Return the [X, Y] coordinate for the center point of the cell that contains the specified text.  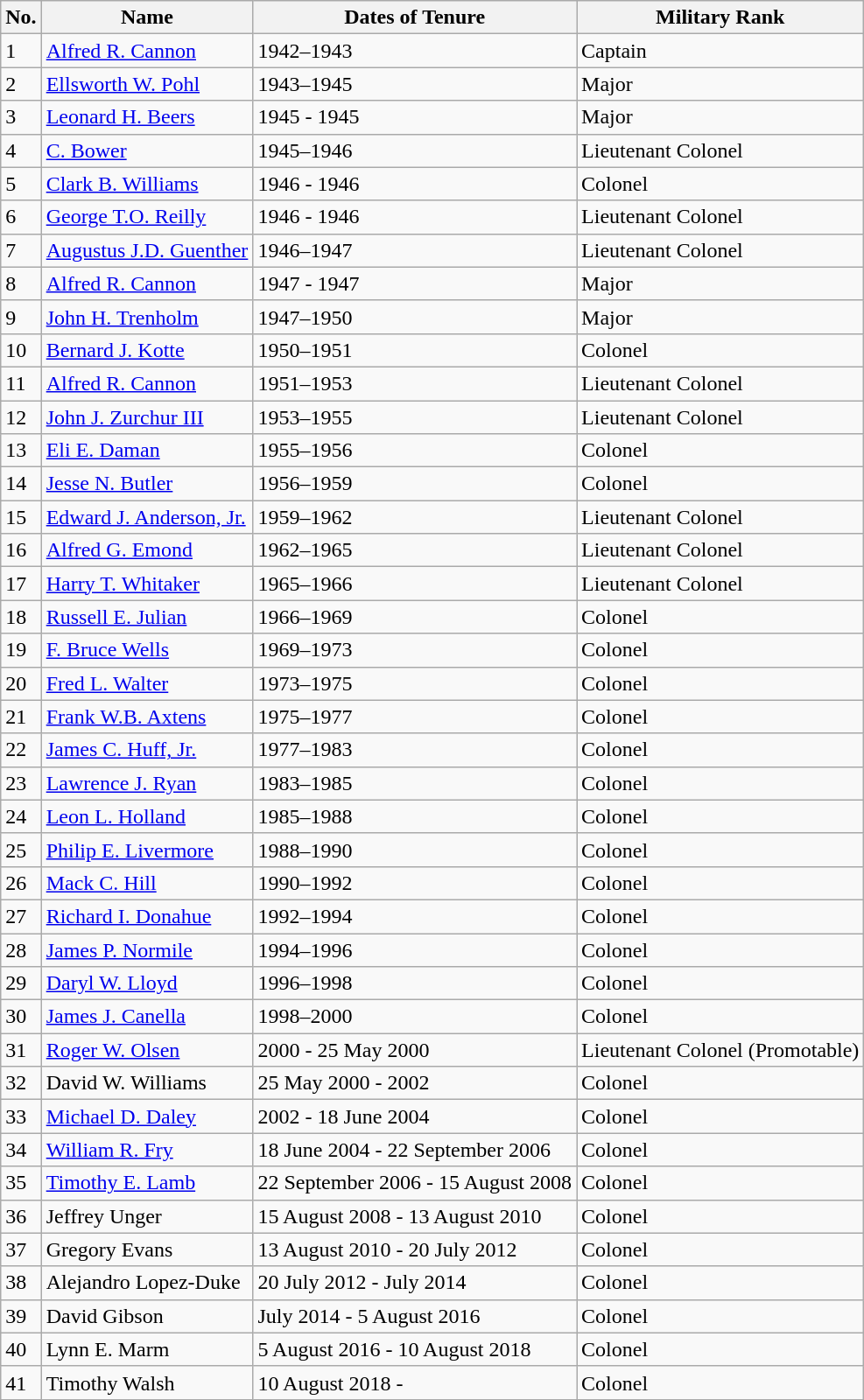
No. [21, 17]
1988–1990 [415, 850]
David W. Williams [147, 1083]
1966–1969 [415, 617]
27 [21, 916]
Clark B. Williams [147, 184]
James P. Normile [147, 949]
Alejandro Lopez-Duke [147, 1283]
30 [21, 1017]
Captain [720, 51]
19 [21, 650]
2000 - 25 May 2000 [415, 1050]
2 [21, 84]
31 [21, 1050]
8 [21, 283]
1946–1947 [415, 250]
23 [21, 783]
Lynn E. Marm [147, 1349]
July 2014 - 5 August 2016 [415, 1316]
18 [21, 617]
Lieutenant Colonel (Promotable) [720, 1050]
1985–1988 [415, 816]
1945–1946 [415, 150]
Gregory Evans [147, 1249]
Philip E. Livermore [147, 850]
Frank W.B. Axtens [147, 717]
1947–1950 [415, 317]
20 [21, 683]
Roger W. Olsen [147, 1050]
1965–1966 [415, 584]
22 September 2006 - 15 August 2008 [415, 1183]
Mack C. Hill [147, 883]
1942–1943 [415, 51]
George T.O. Reilly [147, 217]
1992–1994 [415, 916]
Name [147, 17]
39 [21, 1316]
13 [21, 451]
Leonard H. Beers [147, 117]
26 [21, 883]
1962–1965 [415, 550]
22 [21, 750]
37 [21, 1249]
Edward J. Anderson, Jr. [147, 517]
5 August 2016 - 10 August 2018 [415, 1349]
25 May 2000 - 2002 [415, 1083]
41 [21, 1382]
Jesse N. Butler [147, 484]
7 [21, 250]
1996–1998 [415, 983]
11 [21, 383]
James C. Huff, Jr. [147, 750]
4 [21, 150]
1945 - 1945 [415, 117]
6 [21, 217]
1994–1996 [415, 949]
38 [21, 1283]
34 [21, 1150]
18 June 2004 - 22 September 2006 [415, 1150]
Lawrence J. Ryan [147, 783]
Alfred G. Emond [147, 550]
Jeffrey Unger [147, 1216]
Augustus J.D. Guenther [147, 250]
Leon L. Holland [147, 816]
1990–1992 [415, 883]
John J. Zurchur III [147, 417]
14 [21, 484]
Military Rank [720, 17]
33 [21, 1116]
15 [21, 517]
24 [21, 816]
32 [21, 1083]
David Gibson [147, 1316]
9 [21, 317]
1943–1945 [415, 84]
29 [21, 983]
William R. Fry [147, 1150]
3 [21, 117]
1 [21, 51]
36 [21, 1216]
13 August 2010 - 20 July 2012 [415, 1249]
Michael D. Daley [147, 1116]
1977–1983 [415, 750]
1951–1953 [415, 383]
Ellsworth W. Pohl [147, 84]
Richard I. Donahue [147, 916]
Fred L. Walter [147, 683]
1955–1956 [415, 451]
17 [21, 584]
16 [21, 550]
Timothy Walsh [147, 1382]
Bernard J. Kotte [147, 350]
C. Bower [147, 150]
1953–1955 [415, 417]
Russell E. Julian [147, 617]
Harry T. Whitaker [147, 584]
2002 - 18 June 2004 [415, 1116]
1983–1985 [415, 783]
Dates of Tenure [415, 17]
40 [21, 1349]
1950–1951 [415, 350]
1969–1973 [415, 650]
35 [21, 1183]
1973–1975 [415, 683]
25 [21, 850]
21 [21, 717]
1959–1962 [415, 517]
1956–1959 [415, 484]
Eli E. Daman [147, 451]
5 [21, 184]
20 July 2012 - July 2014 [415, 1283]
John H. Trenholm [147, 317]
12 [21, 417]
10 [21, 350]
1998–2000 [415, 1017]
James J. Canella [147, 1017]
1947 - 1947 [415, 283]
15 August 2008 - 13 August 2010 [415, 1216]
1975–1977 [415, 717]
F. Bruce Wells [147, 650]
Timothy E. Lamb [147, 1183]
28 [21, 949]
Daryl W. Lloyd [147, 983]
10 August 2018 - [415, 1382]
